From the cell containing the given text, extract its center point as (x, y) coordinate. 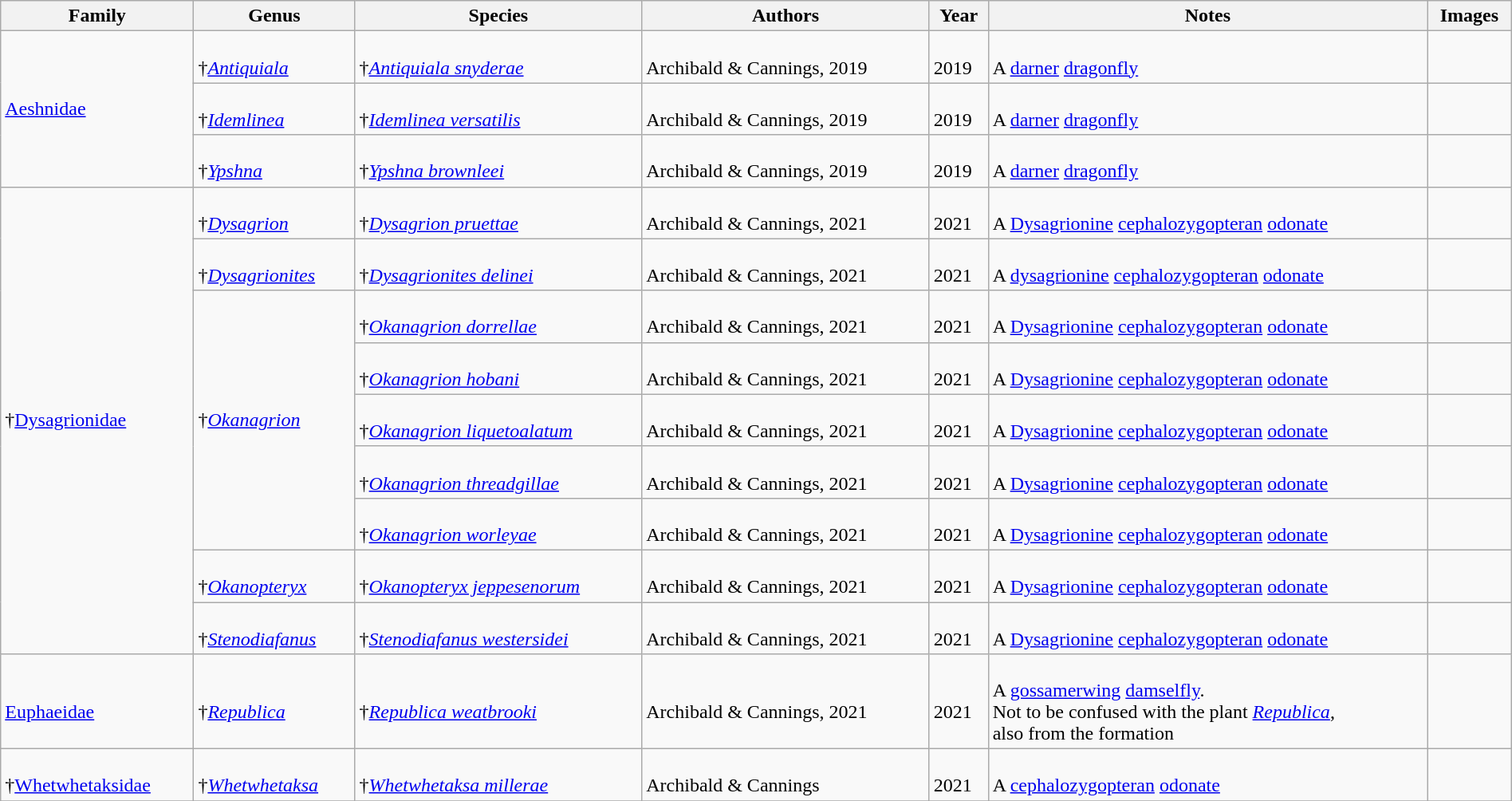
†Ypshna brownleei (498, 161)
A dysagrionine cephalozygopteran odonate (1207, 265)
†Okanagrion hobani (498, 369)
Aeshnidae (97, 109)
†Okanagrion dorrellae (498, 316)
†Okanopteryx (274, 576)
Genus (274, 16)
Authors (786, 16)
†Okanopteryx jeppesenorum (498, 576)
†Whetwhetaksa (274, 775)
†Dysagrion (274, 212)
†Okanagrion liquetoalatum (498, 420)
†Okanagrion (274, 420)
Family (97, 16)
†Republica weatbrooki (498, 702)
Year (959, 16)
†Idemlinea (274, 109)
†Whetwhetaksa millerae (498, 775)
Species (498, 16)
Images (1470, 16)
†Ypshna (274, 161)
†Okanagrion threadgillae (498, 472)
Euphaeidae (97, 702)
A gossamerwing damselfly. Not to be confused with the plant Republica, also from the formation (1207, 702)
†Dysagrion pruettae (498, 212)
†Okanagrion worleyae (498, 523)
†Idemlinea versatilis (498, 109)
A cephalozygopteran odonate (1207, 775)
†Whetwhetaksidae (97, 775)
Archibald & Cannings (786, 775)
†Antiquiala snyderae (498, 57)
†Stenodiafanus westersidei (498, 627)
†Stenodiafanus (274, 627)
†Republica (274, 702)
†Dysagrionites (274, 265)
†Dysagrionidae (97, 420)
Notes (1207, 16)
†Antiquiala (274, 57)
†Dysagrionites delinei (498, 265)
